Capture the cell that displays the provided text and extract its (x, y) central coordinate. 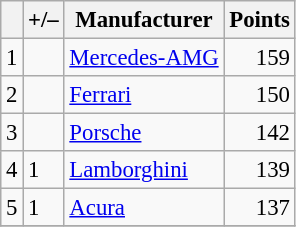
139 (260, 170)
137 (260, 208)
142 (260, 133)
Mercedes-AMG (144, 58)
Manufacturer (144, 20)
3 (12, 133)
159 (260, 58)
+/– (44, 20)
5 (12, 208)
4 (12, 170)
150 (260, 95)
Porsche (144, 133)
Points (260, 20)
Acura (144, 208)
Ferrari (144, 95)
2 (12, 95)
Lamborghini (144, 170)
